Determine the (x, y) coordinate at the center of the cell enclosing the given text.  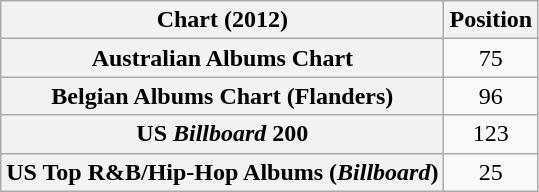
96 (491, 96)
US Top R&B/Hip-Hop Albums (Billboard) (222, 172)
Belgian Albums Chart (Flanders) (222, 96)
US Billboard 200 (222, 134)
123 (491, 134)
Australian Albums Chart (222, 58)
75 (491, 58)
25 (491, 172)
Position (491, 20)
Chart (2012) (222, 20)
